Output the [X, Y] coordinate of the center of the cell containing the given text.  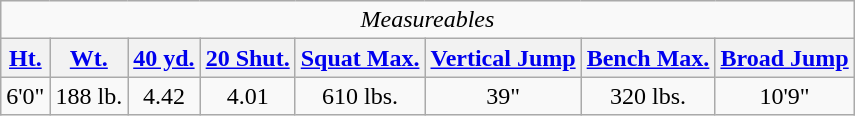
10'9" [784, 96]
20 Shut. [248, 58]
6'0" [26, 96]
Bench Max. [648, 58]
4.42 [164, 96]
39" [503, 96]
Vertical Jump [503, 58]
40 yd. [164, 58]
Measureables [428, 20]
Broad Jump [784, 58]
320 lbs. [648, 96]
4.01 [248, 96]
188 lb. [89, 96]
Ht. [26, 58]
610 lbs. [360, 96]
Wt. [89, 58]
Squat Max. [360, 58]
